Locate the cell with the specified text and output its [X, Y] center coordinate. 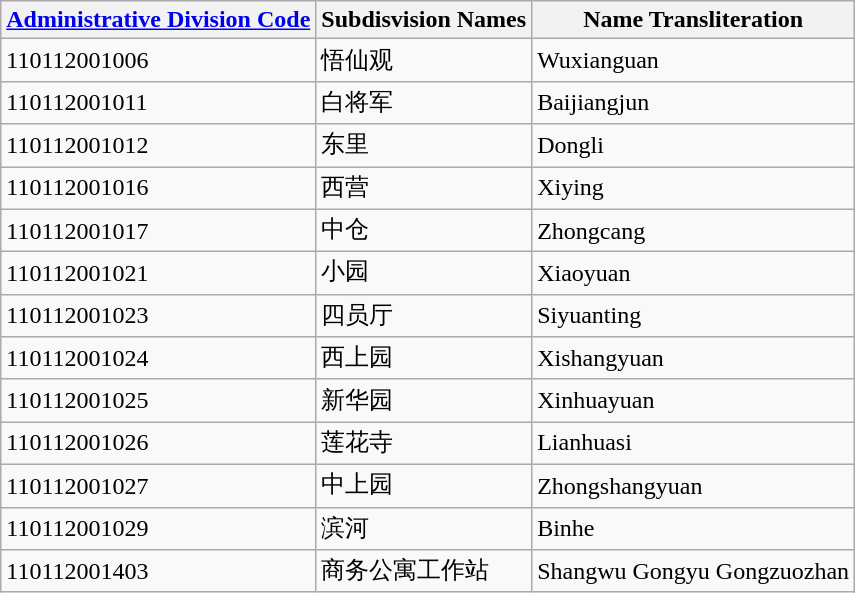
Zhongcang [694, 230]
110112001029 [158, 528]
西上园 [424, 358]
悟仙观 [424, 60]
Dongli [694, 146]
莲花寺 [424, 444]
110112001026 [158, 444]
110112001024 [158, 358]
Wuxianguan [694, 60]
Xiying [694, 188]
东里 [424, 146]
白将军 [424, 102]
Xishangyuan [694, 358]
Siyuanting [694, 316]
110112001021 [158, 274]
Lianhuasi [694, 444]
Subdisvision Names [424, 20]
Administrative Division Code [158, 20]
新华园 [424, 400]
Name Transliteration [694, 20]
商务公寓工作站 [424, 572]
西营 [424, 188]
Baijiangjun [694, 102]
110112001016 [158, 188]
Xiaoyuan [694, 274]
Zhongshangyuan [694, 486]
小园 [424, 274]
中仓 [424, 230]
Shangwu Gongyu Gongzuozhan [694, 572]
110112001006 [158, 60]
110112001023 [158, 316]
110112001403 [158, 572]
Binhe [694, 528]
滨河 [424, 528]
110112001011 [158, 102]
Xinhuayuan [694, 400]
110112001025 [158, 400]
中上园 [424, 486]
110112001017 [158, 230]
110112001012 [158, 146]
四员厅 [424, 316]
110112001027 [158, 486]
